Find where the given text appears and provide that cell's center as (x, y) coordinate. 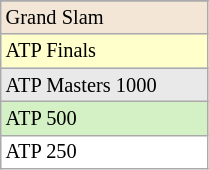
ATP 250 (104, 152)
Grand Slam (104, 17)
ATP 500 (104, 118)
ATP Finals (104, 51)
ATP Masters 1000 (104, 85)
